Pinpoint the cell where the given text exists, returning its (X, Y) midpoint coordinate. 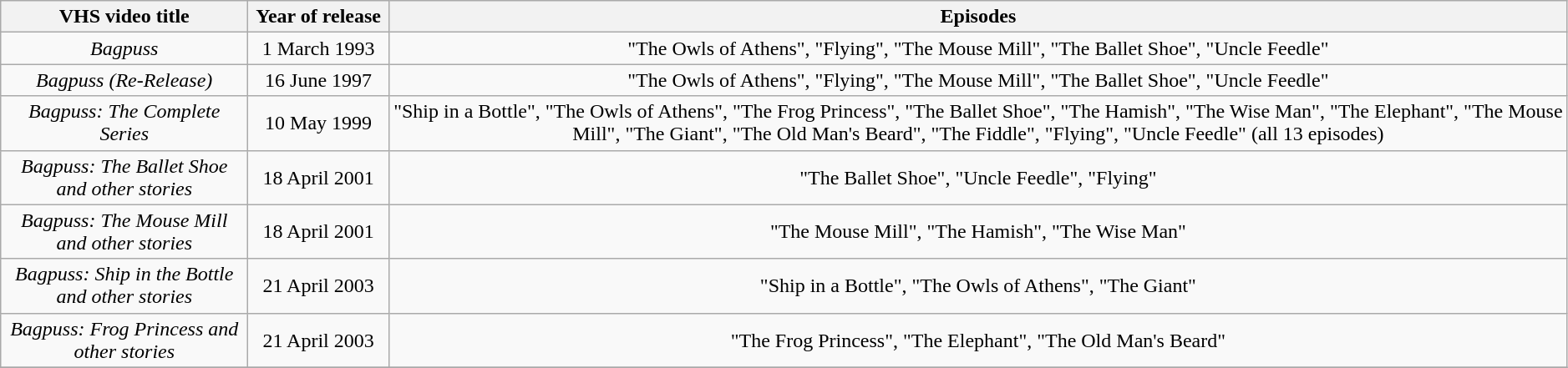
1 March 1993 (319, 48)
Bagpuss: The Complete Series (124, 124)
Bagpuss (124, 48)
Bagpuss: The Ballet Shoe and other stories (124, 177)
Bagpuss: The Mouse Mill and other stories (124, 232)
Bagpuss (Re-Release) (124, 80)
16 June 1997 (319, 80)
Year of release (319, 17)
"The Mouse Mill", "The Hamish", "The Wise Man" (977, 232)
10 May 1999 (319, 124)
"Ship in a Bottle", "The Owls of Athens", "The Giant" (977, 285)
Episodes (977, 17)
Bagpuss: Frog Princess and other stories (124, 340)
Bagpuss: Ship in the Bottle and other stories (124, 285)
"The Frog Princess", "The Elephant", "The Old Man's Beard" (977, 340)
"The Ballet Shoe", "Uncle Feedle", "Flying" (977, 177)
VHS video title (124, 17)
